Return [X, Y] of the center of cell containing provided text 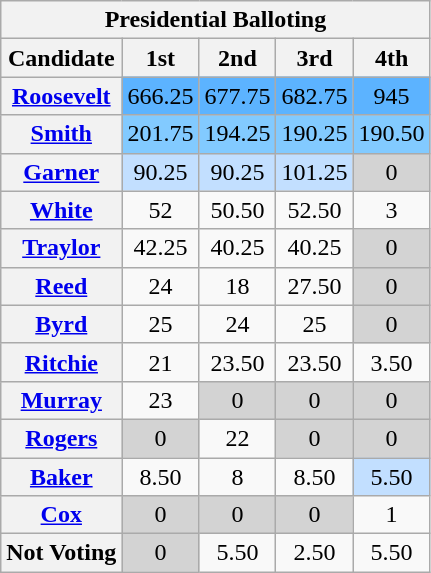
Candidate [62, 58]
1st [160, 58]
3rd [314, 58]
21 [160, 362]
2nd [238, 58]
Smith [62, 134]
Not Voting [62, 553]
Traylor [62, 248]
White [62, 210]
190.50 [392, 134]
27.50 [314, 286]
3.50 [392, 362]
52.50 [314, 210]
22 [238, 438]
Cox [62, 515]
2.50 [314, 553]
682.75 [314, 96]
945 [392, 96]
4th [392, 58]
Rogers [62, 438]
18 [238, 286]
Reed [62, 286]
8 [238, 477]
Baker [62, 477]
201.75 [160, 134]
50.50 [238, 210]
194.25 [238, 134]
Ritchie [62, 362]
Presidential Balloting [216, 20]
Murray [62, 400]
190.25 [314, 134]
42.25 [160, 248]
3 [392, 210]
677.75 [238, 96]
101.25 [314, 172]
52 [160, 210]
1 [392, 515]
666.25 [160, 96]
Garner [62, 172]
Byrd [62, 324]
Roosevelt [62, 96]
23 [160, 400]
